Scan for the cell matching the given text and deliver its (X, Y) coordinate at center. 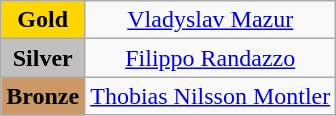
Thobias Nilsson Montler (210, 96)
Gold (43, 20)
Vladyslav Mazur (210, 20)
Bronze (43, 96)
Silver (43, 58)
Filippo Randazzo (210, 58)
